From the cell containing the given text, extract its center point as (X, Y) coordinate. 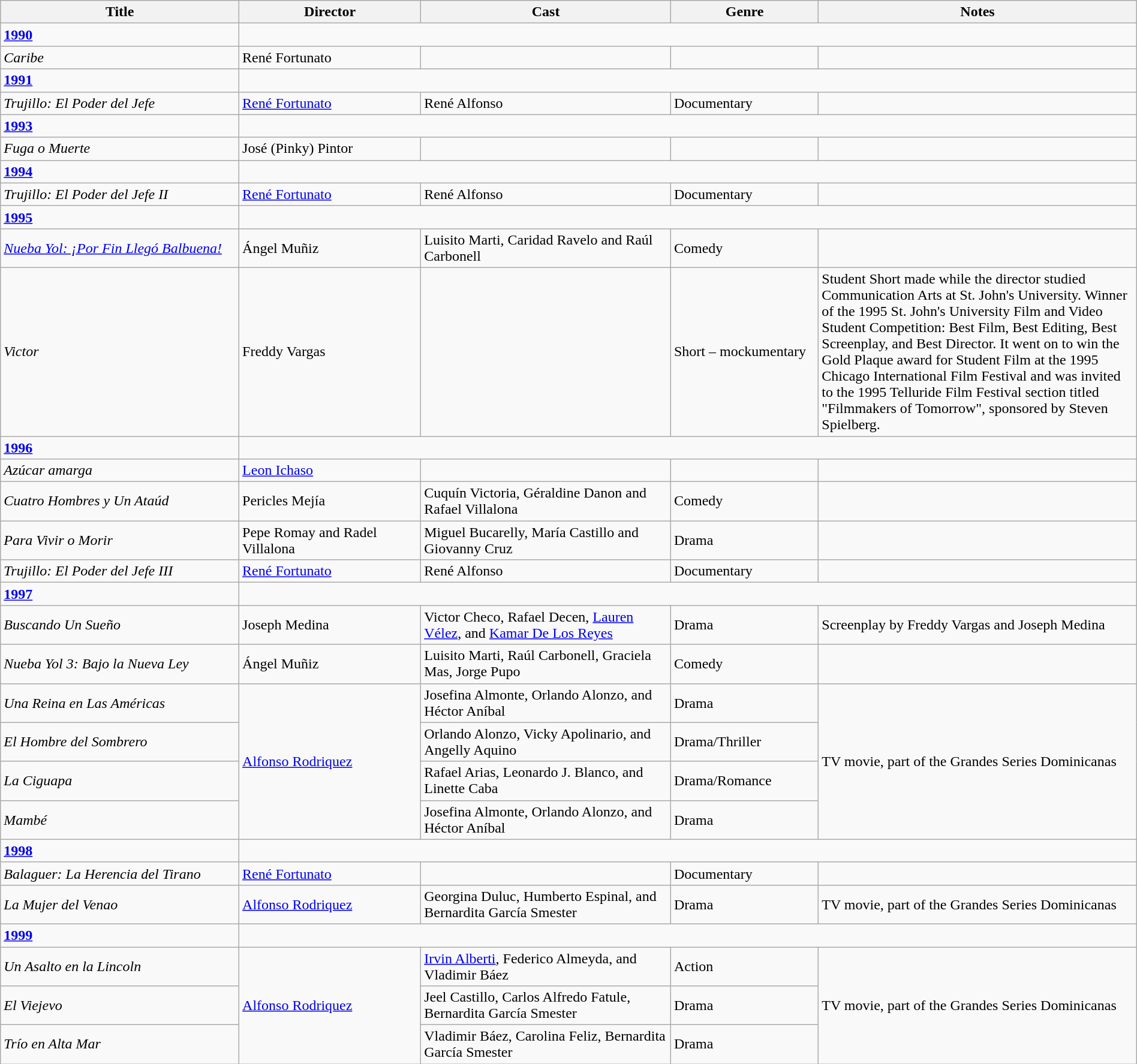
Title (120, 12)
La Ciguapa (120, 780)
Pericles Mejía (330, 501)
1990 (120, 35)
Balaguer: La Herencia del Tirano (120, 873)
Mambé (120, 820)
Screenplay by Freddy Vargas and Joseph Medina (977, 625)
Miguel Bucarelly, María Castillo and Giovanny Cruz (546, 541)
El Hombre del Sombrero (120, 742)
1995 (120, 217)
Georgina Duluc, Humberto Espinal, and Bernardita García Smester (546, 904)
Buscando Un Sueño (120, 625)
1994 (120, 171)
José (Pinky) Pintor (330, 149)
1993 (120, 126)
Orlando Alonzo, Vicky Apolinario, and Angelly Aquino (546, 742)
Rafael Arias, Leonardo J. Blanco, and Linette Caba (546, 780)
Azúcar amarga (120, 471)
Cast (546, 12)
Irvin Alberti, Federico Almeyda, and Vladimir Báez (546, 966)
Action (744, 966)
Luisito Marti, Caridad Ravelo and Raúl Carbonell (546, 248)
Trujillo: El Poder del Jefe III (120, 571)
Jeel Castillo, Carlos Alfredo Fatule, Bernardita García Smester (546, 1006)
Joseph Medina (330, 625)
Trío en Alta Mar (120, 1044)
1997 (120, 594)
Notes (977, 12)
La Mujer del Venao (120, 904)
Trujillo: El Poder del Jefe (120, 103)
El Viejevo (120, 1006)
1998 (120, 851)
Un Asalto en la Lincoln (120, 966)
Una Reina en Las Américas (120, 703)
Vladimir Báez, Carolina Feliz, Bernardita García Smester (546, 1044)
Fuga o Muerte (120, 149)
Caribe (120, 58)
Nueba Yol 3: Bajo la Nueva Ley (120, 664)
Trujillo: El Poder del Jefe II (120, 194)
Drama/Romance (744, 780)
Short – mockumentary (744, 351)
Leon Ichaso (330, 471)
Para Vivir o Morir (120, 541)
Victor Checo, Rafael Decen, Lauren Vélez, and Kamar De Los Reyes (546, 625)
1999 (120, 935)
Nueba Yol: ¡Por Fin Llegó Balbuena! (120, 248)
1991 (120, 80)
Luisito Marti, Raúl Carbonell, Graciela Mas, Jorge Pupo (546, 664)
Director (330, 12)
Victor (120, 351)
Pepe Romay and Radel Villalona (330, 541)
Cuquín Victoria, Géraldine Danon and Rafael Villalona (546, 501)
Cuatro Hombres y Un Ataúd (120, 501)
1996 (120, 448)
Genre (744, 12)
Freddy Vargas (330, 351)
Drama/Thriller (744, 742)
